Detect which cell encompasses the target text, then output its [X, Y] center coordinate. 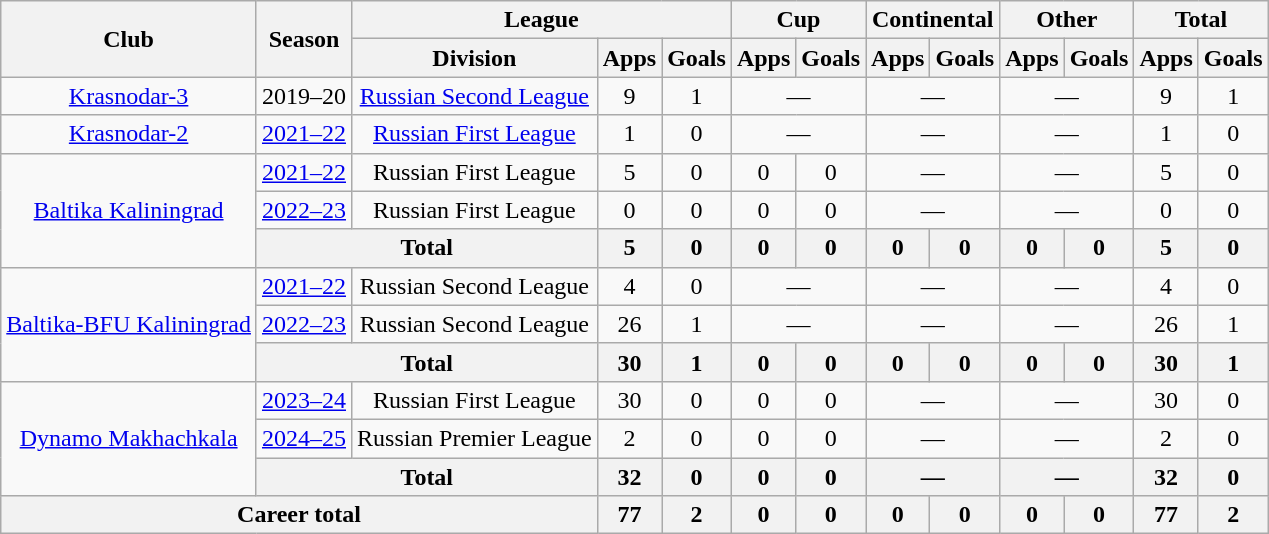
Club [129, 39]
Cup [798, 20]
2019–20 [304, 96]
League [542, 20]
Baltika-BFU Kaliningrad [129, 324]
Season [304, 39]
Krasnodar-2 [129, 134]
Career total [299, 515]
Russian Premier League [475, 438]
2024–25 [304, 438]
Division [475, 58]
Baltika Kaliningrad [129, 210]
Other [1067, 20]
Dynamo Makhachkala [129, 438]
Continental [933, 20]
Krasnodar-3 [129, 96]
2023–24 [304, 400]
